Search for the cell housing the specified text and yield its [X, Y] center coordinate. 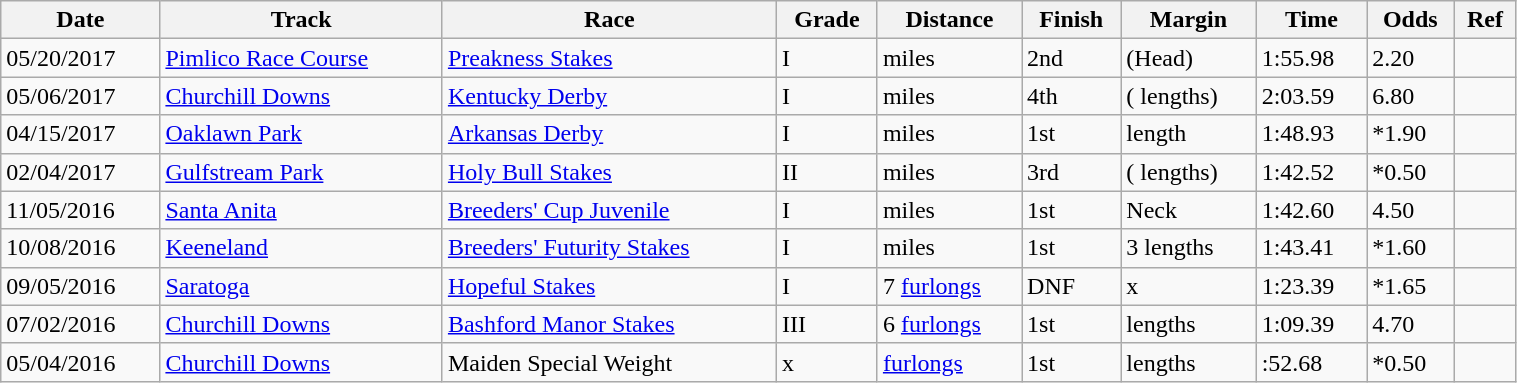
Race [609, 20]
07/02/2016 [80, 324]
Saratoga [301, 286]
1:23.39 [1312, 286]
II [826, 172]
4.70 [1410, 324]
Holy Bull Stakes [609, 172]
Keeneland [301, 248]
Breeders' Futurity Stakes [609, 248]
4th [1072, 96]
:52.68 [1312, 362]
Odds [1410, 20]
Preakness Stakes [609, 58]
05/04/2016 [80, 362]
6.80 [1410, 96]
Hopeful Stakes [609, 286]
Maiden Special Weight [609, 362]
*1.60 [1410, 248]
05/06/2017 [80, 96]
1:42.52 [1312, 172]
*1.90 [1410, 134]
2.20 [1410, 58]
Santa Anita [301, 210]
1:48.93 [1312, 134]
length [1188, 134]
3 lengths [1188, 248]
Breeders' Cup Juvenile [609, 210]
2:03.59 [1312, 96]
Ref [1485, 20]
02/04/2017 [80, 172]
Gulfstream Park [301, 172]
Margin [1188, 20]
05/20/2017 [80, 58]
Bashford Manor Stakes [609, 324]
04/15/2017 [80, 134]
III [826, 324]
4.50 [1410, 210]
Oaklawn Park [301, 134]
1:42.60 [1312, 210]
3rd [1072, 172]
Time [1312, 20]
1:55.98 [1312, 58]
2nd [1072, 58]
11/05/2016 [80, 210]
6 furlongs [949, 324]
Grade [826, 20]
(Head) [1188, 58]
Finish [1072, 20]
furlongs [949, 362]
DNF [1072, 286]
Arkansas Derby [609, 134]
7 furlongs [949, 286]
*1.65 [1410, 286]
Kentucky Derby [609, 96]
09/05/2016 [80, 286]
Distance [949, 20]
Pimlico Race Course [301, 58]
1:43.41 [1312, 248]
Neck [1188, 210]
Track [301, 20]
1:09.39 [1312, 324]
Date [80, 20]
10/08/2016 [80, 248]
